Scan for the cell matching the given text and deliver its (X, Y) coordinate at center. 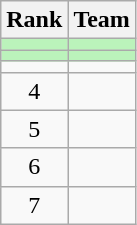
5 (34, 129)
6 (34, 167)
Rank (34, 20)
4 (34, 91)
7 (34, 205)
Team (102, 20)
